Find where the given text appears and provide that cell's center as [x, y] coordinate. 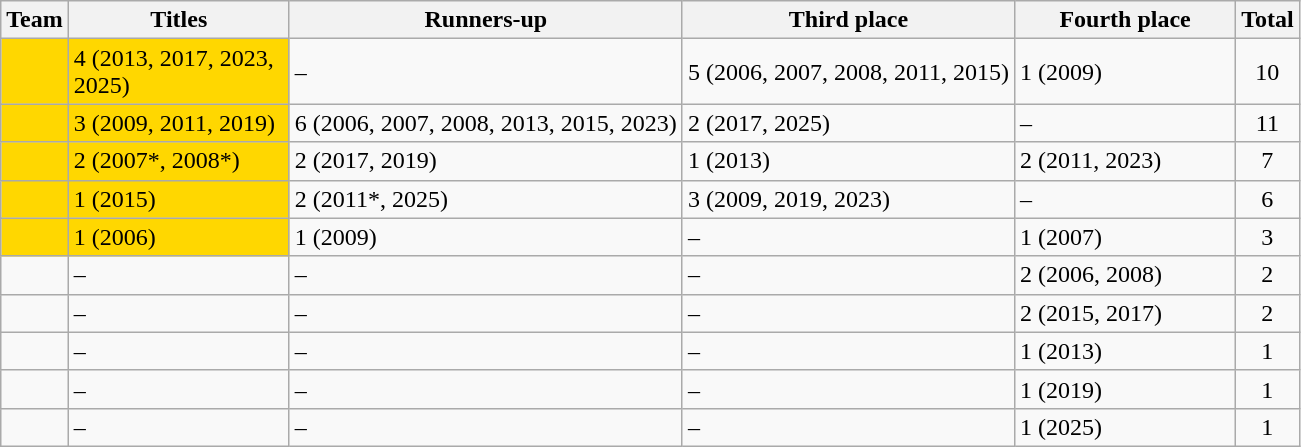
Runners-up [486, 20]
6 (2006, 2007, 2008, 2013, 2015, 2023) [486, 123]
3 [1268, 237]
3 (2009, 2011, 2019) [178, 123]
6 [1268, 199]
1 (2015) [178, 199]
10 [1268, 72]
11 [1268, 123]
Team [35, 20]
2 (2017, 2019) [486, 161]
2 (2017, 2025) [848, 123]
7 [1268, 161]
Titles [178, 20]
Third place [848, 20]
1 (2019) [1126, 389]
4 (2013, 2017, 2023, 2025) [178, 72]
2 (2006, 2008) [1126, 275]
3 (2009, 2019, 2023) [848, 199]
2 (2015, 2017) [1126, 313]
Fourth place [1126, 20]
1 (2025) [1126, 427]
2 (2011, 2023) [1126, 161]
1 (2007) [1126, 237]
1 (2006) [178, 237]
2 (2011*, 2025) [486, 199]
5 (2006, 2007, 2008, 2011, 2015) [848, 72]
2 (2007*, 2008*) [178, 161]
Total [1268, 20]
